Search for the cell housing the specified text and yield its (X, Y) center coordinate. 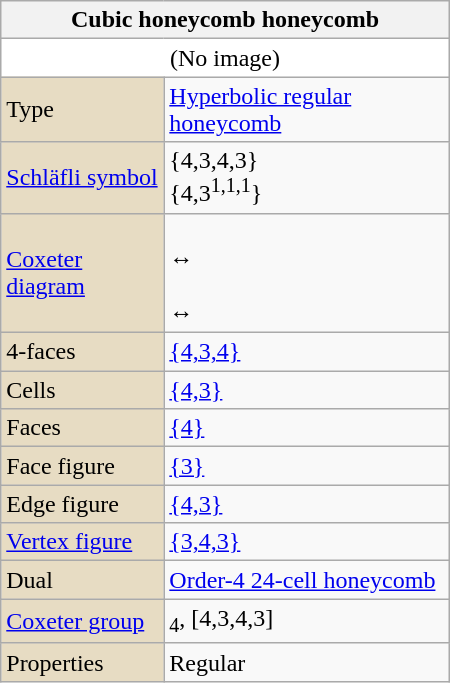
Faces (82, 428)
Hyperbolic regular honeycomb (306, 110)
↔ ↔ (306, 272)
4-faces (82, 352)
Schläfli symbol (82, 178)
{4,3,4} (306, 352)
Face figure (82, 466)
{4} (306, 428)
Type (82, 110)
Properties (82, 662)
4, [4,3,4,3] (306, 621)
{3,4,3} (306, 542)
(No image) (225, 58)
Edge figure (82, 504)
Vertex figure (82, 542)
Cells (82, 390)
Dual (82, 580)
{3} (306, 466)
Coxeter group (82, 621)
Coxeter diagram (82, 272)
Cubic honeycomb honeycomb (225, 20)
Regular (306, 662)
Order-4 24-cell honeycomb (306, 580)
{4,3,4,3}{4,31,1,1} (306, 178)
